For the text-containing cell, return its midpoint in [X, Y] coordinate format. 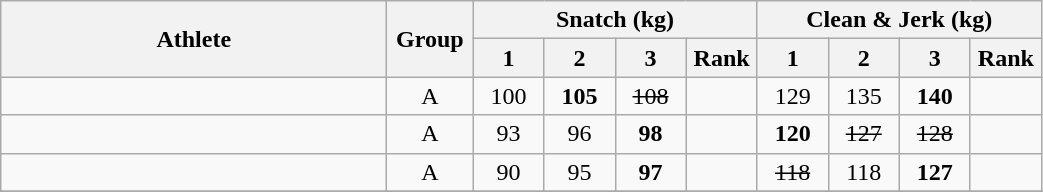
105 [580, 96]
93 [508, 134]
95 [580, 172]
129 [792, 96]
140 [934, 96]
Snatch (kg) [615, 20]
100 [508, 96]
Clean & Jerk (kg) [899, 20]
120 [792, 134]
Group [430, 39]
90 [508, 172]
135 [864, 96]
98 [650, 134]
Athlete [194, 39]
97 [650, 172]
108 [650, 96]
128 [934, 134]
96 [580, 134]
